Output the [X, Y] coordinate of the center of the cell containing the given text.  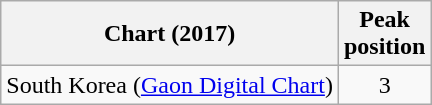
Peakposition [384, 34]
South Korea (Gaon Digital Chart) [170, 85]
3 [384, 85]
Chart (2017) [170, 34]
